Provide the (X, Y) coordinate of the cell's center where the given text is located.  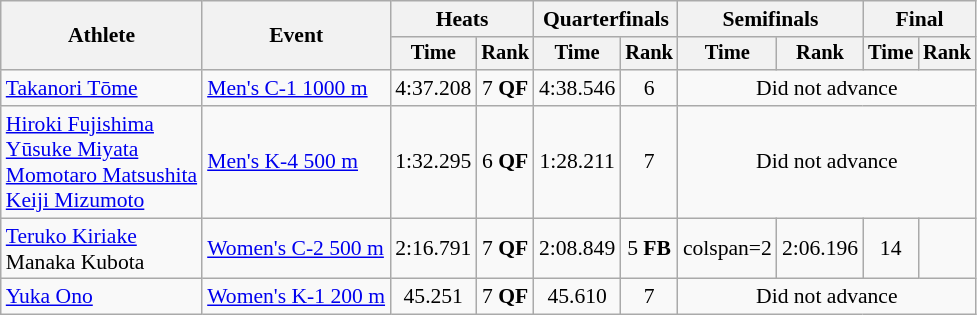
6 (649, 88)
14 (890, 248)
Women's K-1 200 m (296, 297)
Takanori Tōme (102, 88)
Semifinals (770, 19)
2:08.849 (577, 248)
4:37.208 (433, 88)
Hiroki FujishimaYūsuke MiyataMomotaro MatsushitaKeiji Mizumoto (102, 162)
2:16.791 (433, 248)
Heats (462, 19)
1:28.211 (577, 162)
Women's C-2 500 m (296, 248)
45.610 (577, 297)
5 FB (649, 248)
Athlete (102, 36)
Yuka Ono (102, 297)
Men's K-4 500 m (296, 162)
4:38.546 (577, 88)
2:06.196 (820, 248)
1:32.295 (433, 162)
colspan=2 (728, 248)
Event (296, 36)
Teruko KiriakeManaka Kubota (102, 248)
45.251 (433, 297)
Final (919, 19)
Men's C-1 1000 m (296, 88)
6 QF (505, 162)
Quarterfinals (606, 19)
